Pinpoint the cell where the given text exists, returning its (x, y) midpoint coordinate. 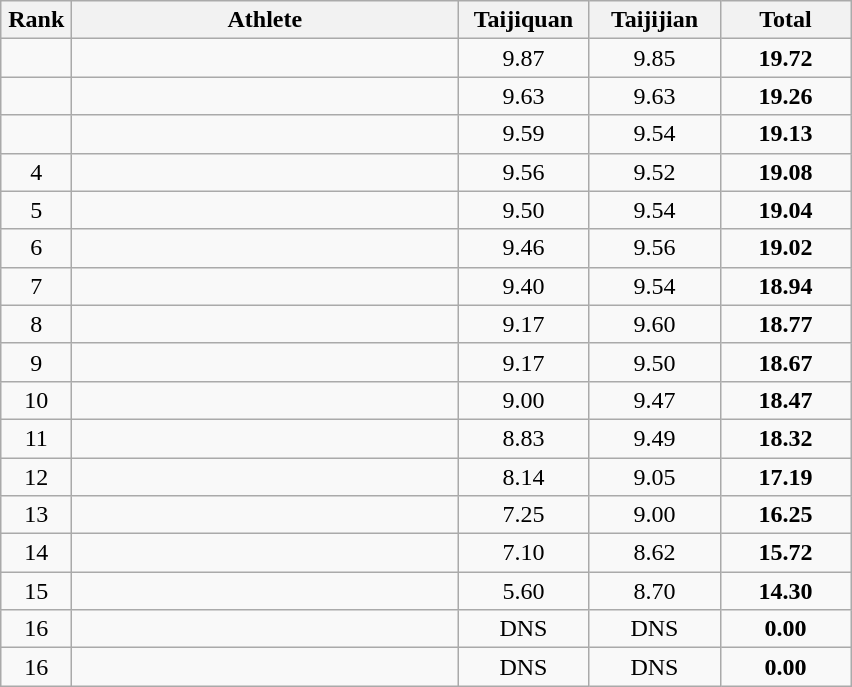
8.83 (524, 438)
9.87 (524, 58)
7.10 (524, 553)
Total (786, 20)
19.13 (786, 134)
13 (36, 515)
14.30 (786, 591)
9.05 (654, 477)
5.60 (524, 591)
19.04 (786, 210)
9.59 (524, 134)
9.47 (654, 400)
11 (36, 438)
6 (36, 248)
7 (36, 286)
15.72 (786, 553)
9.60 (654, 324)
10 (36, 400)
Rank (36, 20)
9.85 (654, 58)
18.32 (786, 438)
Athlete (265, 20)
8.14 (524, 477)
12 (36, 477)
19.72 (786, 58)
14 (36, 553)
8.70 (654, 591)
Taijiquan (524, 20)
8.62 (654, 553)
18.77 (786, 324)
9.52 (654, 172)
17.19 (786, 477)
18.67 (786, 362)
18.94 (786, 286)
9.46 (524, 248)
9.49 (654, 438)
5 (36, 210)
8 (36, 324)
18.47 (786, 400)
9.40 (524, 286)
19.26 (786, 96)
16.25 (786, 515)
4 (36, 172)
19.02 (786, 248)
15 (36, 591)
19.08 (786, 172)
Taijijian (654, 20)
7.25 (524, 515)
9 (36, 362)
